Locate the cell with the specified text and output its (X, Y) center coordinate. 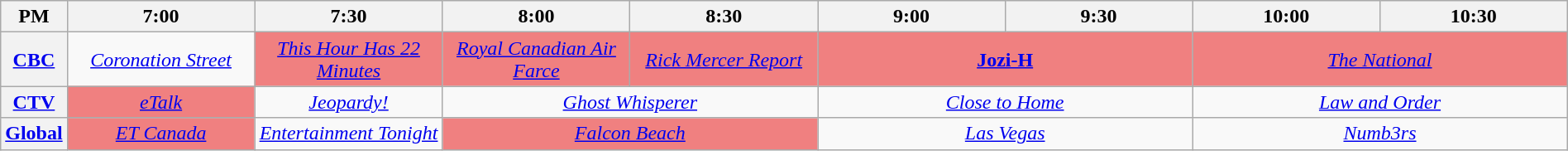
Entertainment Tonight (349, 134)
Law and Order (1379, 102)
Las Vegas (1006, 134)
CTV (34, 102)
7:30 (349, 17)
7:00 (160, 17)
9:00 (911, 17)
10:00 (1287, 17)
8:30 (724, 17)
ET Canada (160, 134)
Falcon Beach (630, 134)
Ghost Whisperer (630, 102)
Jeopardy! (349, 102)
eTalk (160, 102)
Royal Canadian Air Farce (536, 60)
PM (34, 17)
10:30 (1474, 17)
9:30 (1098, 17)
The National (1379, 60)
Rick Mercer Report (724, 60)
Global (34, 134)
8:00 (536, 17)
CBC (34, 60)
Coronation Street (160, 60)
Numb3rs (1379, 134)
Jozi-H (1006, 60)
Close to Home (1006, 102)
This Hour Has 22 Minutes (349, 60)
